Extract the [x, y] coordinate from the center of the cell holding the provided text.  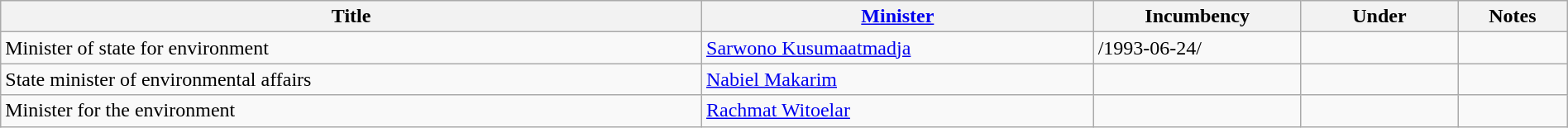
State minister of environmental affairs [351, 79]
Minister [898, 17]
/1993-06-24/ [1198, 48]
Rachmat Witoelar [898, 111]
Minister for the environment [351, 111]
Minister of state for environment [351, 48]
Title [351, 17]
Nabiel Makarim [898, 79]
Notes [1513, 17]
Sarwono Kusumaatmadja [898, 48]
Incumbency [1198, 17]
Under [1379, 17]
